Detect which cell encompasses the target text, then output its (x, y) center coordinate. 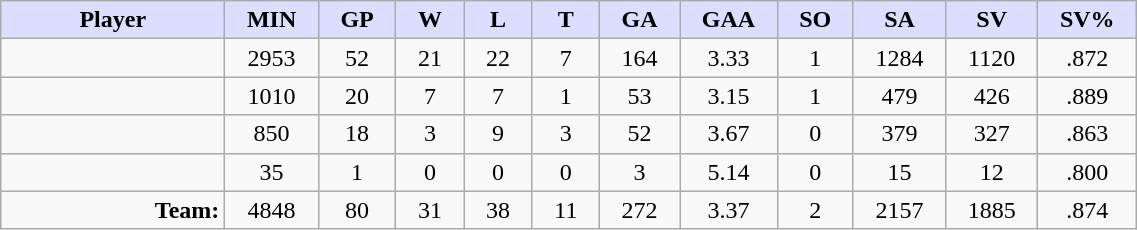
SV (992, 20)
.800 (1088, 172)
SV% (1088, 20)
SA (899, 20)
18 (357, 134)
Player (113, 20)
20 (357, 96)
379 (899, 134)
1120 (992, 58)
GA (639, 20)
W (430, 20)
327 (992, 134)
1885 (992, 210)
4848 (272, 210)
Team: (113, 210)
L (498, 20)
MIN (272, 20)
80 (357, 210)
SO (815, 20)
272 (639, 210)
38 (498, 210)
35 (272, 172)
31 (430, 210)
9 (498, 134)
3.15 (729, 96)
.889 (1088, 96)
2 (815, 210)
850 (272, 134)
426 (992, 96)
2953 (272, 58)
.863 (1088, 134)
53 (639, 96)
15 (899, 172)
GP (357, 20)
3.67 (729, 134)
5.14 (729, 172)
GAA (729, 20)
1284 (899, 58)
2157 (899, 210)
3.37 (729, 210)
12 (992, 172)
479 (899, 96)
1010 (272, 96)
.872 (1088, 58)
22 (498, 58)
21 (430, 58)
3.33 (729, 58)
T (566, 20)
.874 (1088, 210)
164 (639, 58)
11 (566, 210)
